For the text-containing cell, return its midpoint in (X, Y) coordinate format. 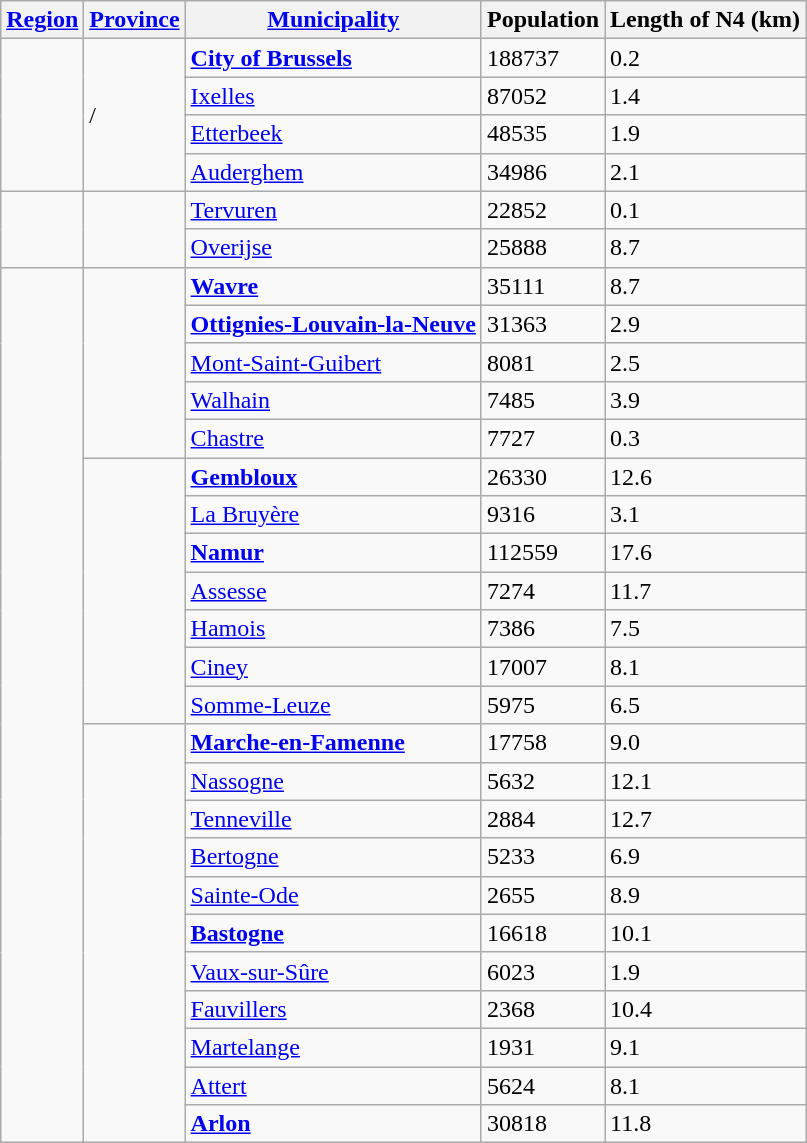
87052 (542, 96)
Marche-en-Famenne (333, 743)
2.5 (706, 362)
Somme-Leuze (333, 705)
City of Brussels (333, 58)
7485 (542, 400)
31363 (542, 324)
11.8 (706, 1124)
48535 (542, 134)
9.1 (706, 1047)
Region (42, 20)
Length of N4 (km) (706, 20)
Ciney (333, 667)
Namur (333, 553)
34986 (542, 172)
5632 (542, 781)
0.1 (706, 210)
Municipality (333, 20)
/ (134, 115)
9.0 (706, 743)
2655 (542, 895)
Ixelles (333, 96)
Bastogne (333, 933)
188737 (542, 58)
112559 (542, 553)
Etterbeek (333, 134)
11.7 (706, 591)
Mont-Saint-Guibert (333, 362)
8.9 (706, 895)
7.5 (706, 629)
Martelange (333, 1047)
2884 (542, 819)
0.2 (706, 58)
Province (134, 20)
5233 (542, 857)
Assesse (333, 591)
5624 (542, 1085)
7727 (542, 438)
La Bruyère (333, 515)
6.5 (706, 705)
2368 (542, 1009)
Ottignies-Louvain-la-Neuve (333, 324)
Vaux-sur-Sûre (333, 971)
7274 (542, 591)
Overijse (333, 248)
Hamois (333, 629)
1.4 (706, 96)
2.1 (706, 172)
8081 (542, 362)
Population (542, 20)
Bertogne (333, 857)
17007 (542, 667)
10.4 (706, 1009)
6023 (542, 971)
Tenneville (333, 819)
2.9 (706, 324)
Nassogne (333, 781)
1931 (542, 1047)
17.6 (706, 553)
17758 (542, 743)
Walhain (333, 400)
Chastre (333, 438)
22852 (542, 210)
Gembloux (333, 477)
Auderghem (333, 172)
3.1 (706, 515)
30818 (542, 1124)
7386 (542, 629)
25888 (542, 248)
12.1 (706, 781)
12.7 (706, 819)
Attert (333, 1085)
16618 (542, 933)
Tervuren (333, 210)
26330 (542, 477)
0.3 (706, 438)
Arlon (333, 1124)
12.6 (706, 477)
5975 (542, 705)
10.1 (706, 933)
Sainte-Ode (333, 895)
3.9 (706, 400)
9316 (542, 515)
6.9 (706, 857)
35111 (542, 286)
Fauvillers (333, 1009)
Wavre (333, 286)
